Locate the cell with the specified text and output its (X, Y) center coordinate. 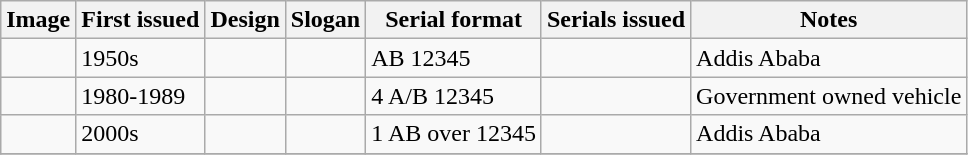
Government owned vehicle (829, 96)
Slogan (325, 20)
Image (38, 20)
Notes (829, 20)
2000s (140, 134)
First issued (140, 20)
Serials issued (616, 20)
1 AB over 12345 (454, 134)
Serial format (454, 20)
4 A/B 12345 (454, 96)
1980-1989 (140, 96)
1950s (140, 58)
Design (245, 20)
AB 12345 (454, 58)
